Locate the cell with the specified text and output its [x, y] center coordinate. 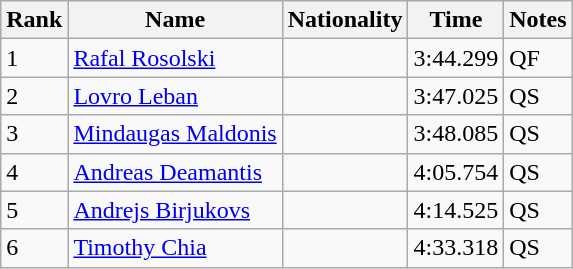
Time [456, 20]
4:33.318 [456, 248]
4:14.525 [456, 210]
3:48.085 [456, 134]
Nationality [345, 20]
3:44.299 [456, 58]
Timothy Chia [175, 248]
6 [34, 248]
QF [538, 58]
Andreas Deamantis [175, 172]
5 [34, 210]
4:05.754 [456, 172]
Mindaugas Maldonis [175, 134]
Andrejs Birjukovs [175, 210]
1 [34, 58]
Lovro Leban [175, 96]
3:47.025 [456, 96]
Notes [538, 20]
2 [34, 96]
4 [34, 172]
Name [175, 20]
Rafal Rosolski [175, 58]
Rank [34, 20]
3 [34, 134]
